Pinpoint the cell where the given text exists, returning its (X, Y) midpoint coordinate. 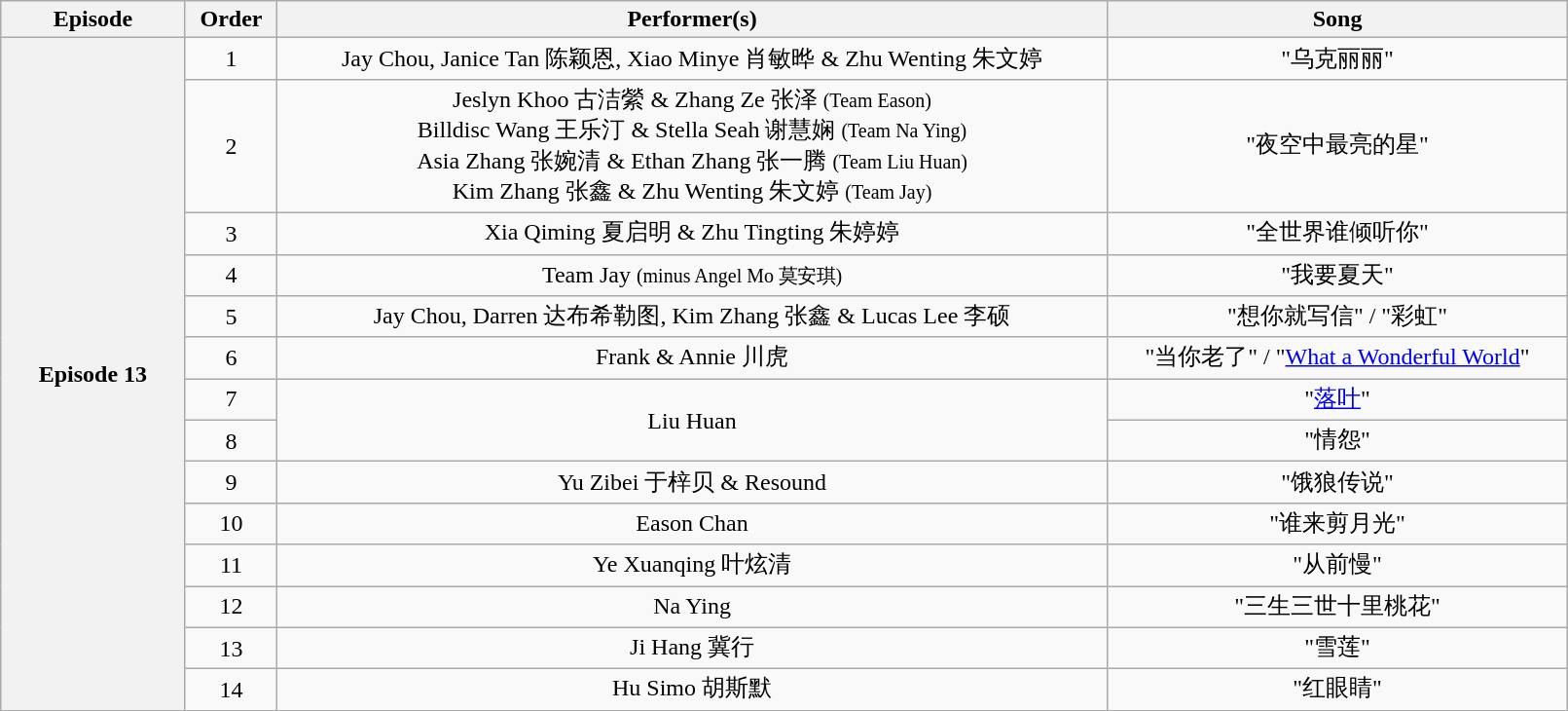
"三生三世十里桃花" (1337, 608)
"夜空中最亮的星" (1337, 146)
10 (232, 524)
"情怨" (1337, 440)
"红眼睛" (1337, 690)
"全世界谁倾听你" (1337, 234)
"想你就写信" / "彩虹" (1337, 318)
13 (232, 649)
"饿狼传说" (1337, 483)
Frank & Annie 川虎 (692, 358)
11 (232, 565)
1 (232, 58)
"我要夏天" (1337, 275)
Song (1337, 19)
8 (232, 440)
5 (232, 318)
Liu Huan (692, 421)
Yu Zibei 于梓贝 & Resound (692, 483)
"当你老了" / "What a Wonderful World" (1337, 358)
Jay Chou, Janice Tan 陈颖恩, Xiao Minye 肖敏晔 & Zhu Wenting 朱文婷 (692, 58)
4 (232, 275)
Episode 13 (93, 374)
Na Ying (692, 608)
Ji Hang 冀行 (692, 649)
"落叶" (1337, 399)
Ye Xuanqing 叶炫清 (692, 565)
2 (232, 146)
Jay Chou, Darren 达布希勒图, Kim Zhang 张鑫 & Lucas Lee 李硕 (692, 318)
"从前慢" (1337, 565)
14 (232, 690)
6 (232, 358)
Xia Qiming 夏启明 & Zhu Tingting 朱婷婷 (692, 234)
"乌克丽丽" (1337, 58)
Order (232, 19)
7 (232, 399)
3 (232, 234)
Episode (93, 19)
"谁来剪月光" (1337, 524)
9 (232, 483)
12 (232, 608)
Eason Chan (692, 524)
Performer(s) (692, 19)
Hu Simo 胡斯默 (692, 690)
"雪莲" (1337, 649)
Team Jay (minus Angel Mo 莫安琪) (692, 275)
